Find where the given text appears and provide that cell's center as [x, y] coordinate. 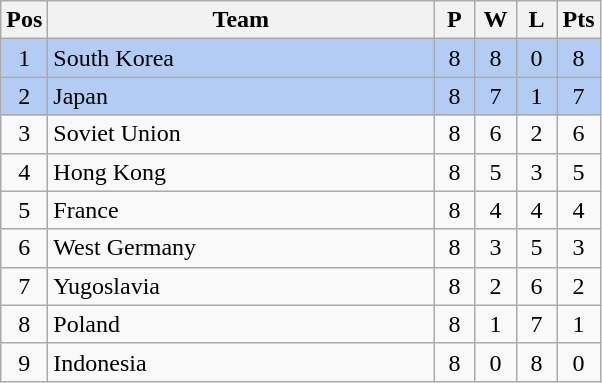
Team [241, 20]
Indonesia [241, 362]
Pos [24, 20]
Pts [578, 20]
West Germany [241, 248]
Hong Kong [241, 172]
Yugoslavia [241, 286]
South Korea [241, 58]
Poland [241, 324]
9 [24, 362]
L [536, 20]
France [241, 210]
P [454, 20]
Soviet Union [241, 134]
W [496, 20]
Japan [241, 96]
